Output the [x, y] coordinate of the center of the cell containing the given text.  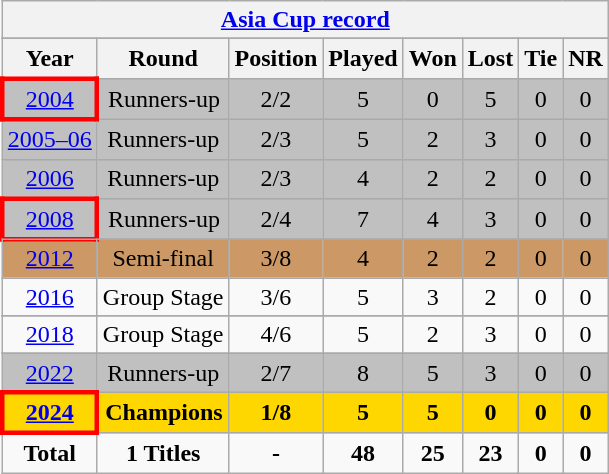
3/6 [276, 297]
Won [432, 59]
Semi-final [163, 259]
2018 [50, 335]
NR [586, 59]
2022 [50, 373]
3/8 [276, 259]
7 [363, 220]
Position [276, 59]
Lost [490, 59]
8 [363, 373]
Champions [163, 412]
Asia Cup record [305, 20]
2/2 [276, 98]
23 [490, 453]
1/8 [276, 412]
Tie [541, 59]
2/7 [276, 373]
2024 [50, 412]
2008 [50, 220]
- [276, 453]
2006 [50, 179]
2/4 [276, 220]
48 [363, 453]
Year [50, 59]
2005–06 [50, 139]
Total [50, 453]
2004 [50, 98]
4/6 [276, 335]
2016 [50, 297]
1 Titles [163, 453]
Round [163, 59]
Played [363, 59]
25 [432, 453]
2012 [50, 259]
